Search for the cell housing the specified text and yield its [X, Y] center coordinate. 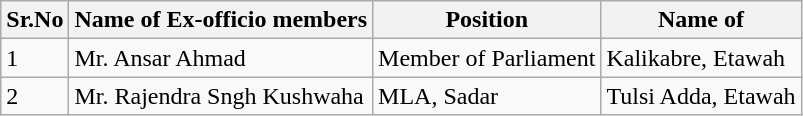
1 [35, 58]
Position [487, 20]
Mr. Rajendra Sngh Kushwaha [221, 96]
Sr.No [35, 20]
Name of [701, 20]
Tulsi Adda, Etawah [701, 96]
Kalikabre, Etawah [701, 58]
MLA, Sadar [487, 96]
Name of Ex-officio members [221, 20]
Mr. Ansar Ahmad [221, 58]
2 [35, 96]
Member of Parliament [487, 58]
